Search for the cell housing the specified text and yield its (X, Y) center coordinate. 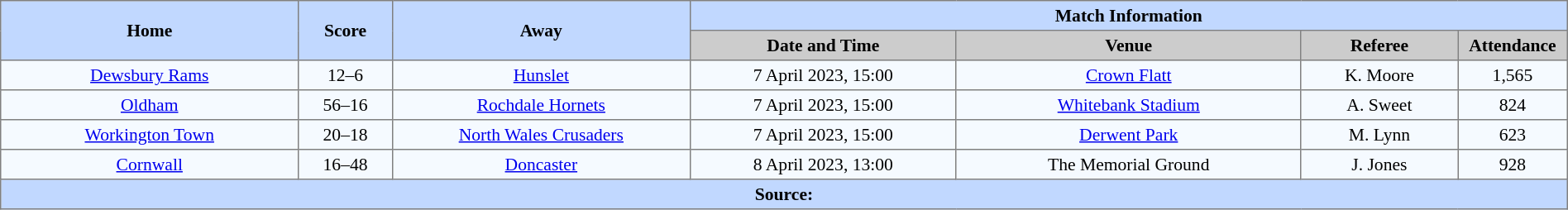
Hunslet (541, 75)
Referee (1379, 45)
Score (346, 31)
Dewsbury Rams (150, 75)
Derwent Park (1128, 135)
Attendance (1513, 45)
56–16 (346, 105)
928 (1513, 165)
623 (1513, 135)
The Memorial Ground (1128, 165)
Match Information (1128, 16)
Oldham (150, 105)
12–6 (346, 75)
Venue (1128, 45)
North Wales Crusaders (541, 135)
824 (1513, 105)
20–18 (346, 135)
1,565 (1513, 75)
A. Sweet (1379, 105)
K. Moore (1379, 75)
Whitebank Stadium (1128, 105)
Rochdale Hornets (541, 105)
Cornwall (150, 165)
Date and Time (823, 45)
16–48 (346, 165)
J. Jones (1379, 165)
Away (541, 31)
Home (150, 31)
8 April 2023, 13:00 (823, 165)
Crown Flatt (1128, 75)
M. Lynn (1379, 135)
Source: (784, 194)
Doncaster (541, 165)
Workington Town (150, 135)
